Capture the cell that displays the provided text and extract its (X, Y) central coordinate. 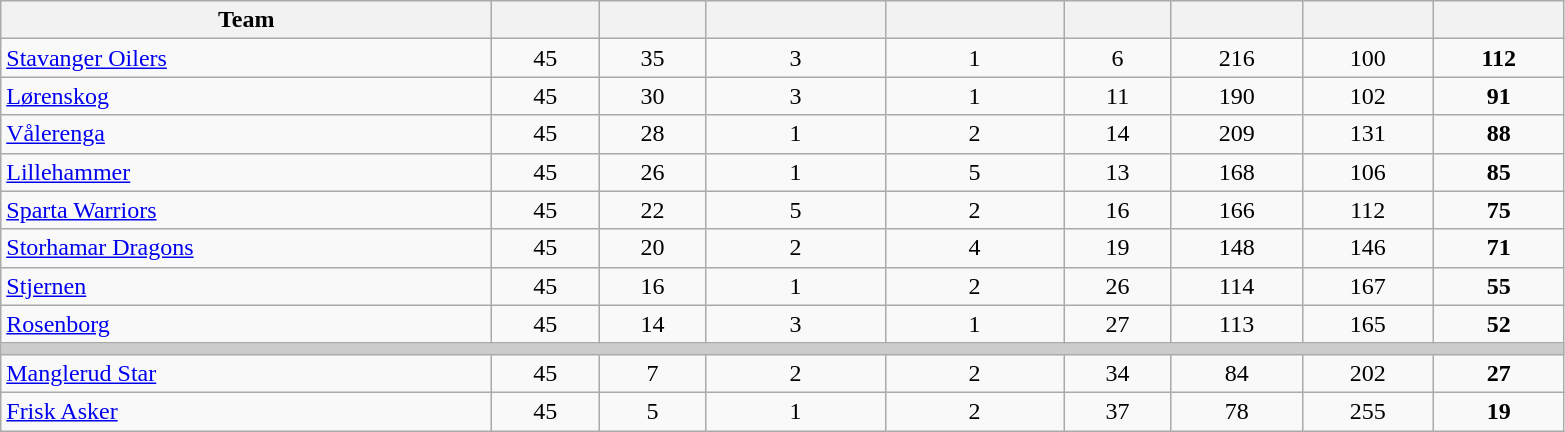
113 (1236, 324)
Manglerud Star (246, 373)
209 (1236, 134)
91 (1498, 96)
85 (1498, 172)
Lørenskog (246, 96)
102 (1368, 96)
11 (1118, 96)
30 (652, 96)
131 (1368, 134)
165 (1368, 324)
148 (1236, 248)
190 (1236, 96)
100 (1368, 58)
166 (1236, 210)
Rosenborg (246, 324)
Stjernen (246, 286)
202 (1368, 373)
34 (1118, 373)
13 (1118, 172)
106 (1368, 172)
88 (1498, 134)
84 (1236, 373)
167 (1368, 286)
55 (1498, 286)
Vålerenga (246, 134)
6 (1118, 58)
Lillehammer (246, 172)
52 (1498, 324)
28 (652, 134)
37 (1118, 411)
75 (1498, 210)
71 (1498, 248)
78 (1236, 411)
4 (974, 248)
114 (1236, 286)
Stavanger Oilers (246, 58)
Team (246, 20)
146 (1368, 248)
216 (1236, 58)
Storhamar Dragons (246, 248)
168 (1236, 172)
20 (652, 248)
255 (1368, 411)
Frisk Asker (246, 411)
Sparta Warriors (246, 210)
22 (652, 210)
7 (652, 373)
35 (652, 58)
